For the text-containing cell, return its midpoint in (X, Y) coordinate format. 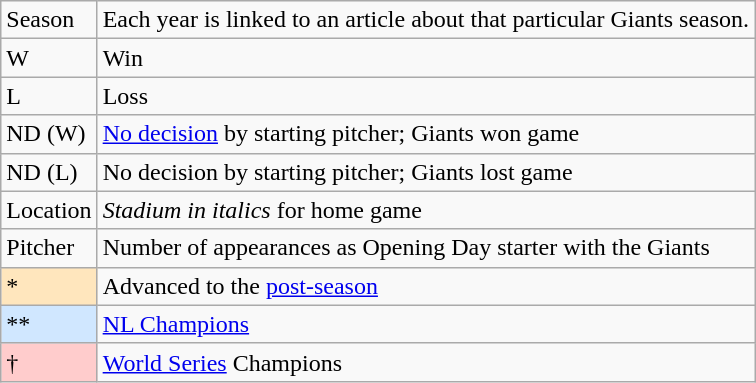
Each year is linked to an article about that particular Giants season. (426, 20)
Win (426, 58)
L (49, 96)
Stadium in italics for home game (426, 210)
W (49, 58)
Season (49, 20)
Number of appearances as Opening Day starter with the Giants (426, 248)
No decision by starting pitcher; Giants won game (426, 134)
Loss (426, 96)
Pitcher (49, 248)
No decision by starting pitcher; Giants lost game (426, 172)
Advanced to the post-season (426, 286)
ND (W) (49, 134)
ND (L) (49, 172)
* (49, 286)
NL Champions (426, 324)
** (49, 324)
† (49, 362)
World Series Champions (426, 362)
Location (49, 210)
